Extract the [x, y] coordinate from the center of the cell holding the provided text.  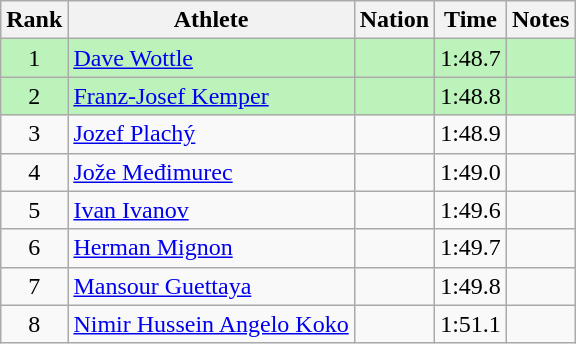
Athlete [211, 20]
Rank [34, 20]
7 [34, 286]
Franz-Josef Kemper [211, 96]
8 [34, 324]
1:49.0 [471, 172]
3 [34, 134]
1:48.7 [471, 58]
1:48.9 [471, 134]
1:49.6 [471, 210]
Nation [394, 20]
1 [34, 58]
1:51.1 [471, 324]
1:49.8 [471, 286]
Ivan Ivanov [211, 210]
1:49.7 [471, 248]
2 [34, 96]
1:48.8 [471, 96]
Herman Mignon [211, 248]
Jože Međimurec [211, 172]
Time [471, 20]
Mansour Guettaya [211, 286]
Jozef Plachý [211, 134]
Notes [540, 20]
5 [34, 210]
Nimir Hussein Angelo Koko [211, 324]
Dave Wottle [211, 58]
4 [34, 172]
6 [34, 248]
